From the cell containing the given text, extract its center point as [X, Y] coordinate. 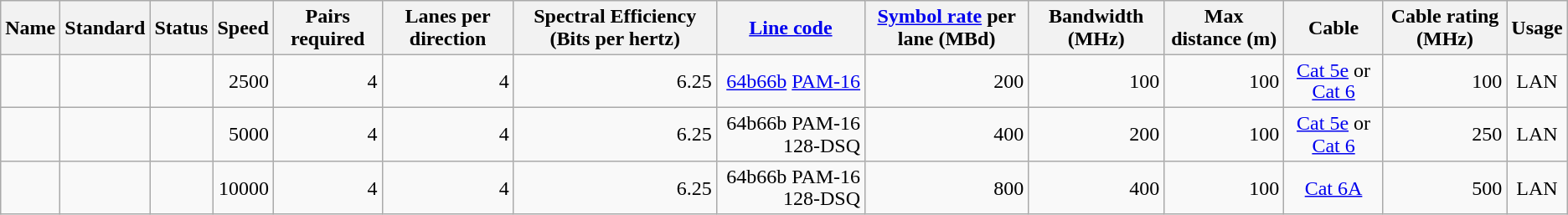
Usage [1538, 28]
Cable rating (MHz) [1444, 28]
800 [946, 187]
Cat 6A [1333, 187]
64b66b PAM-16 [791, 81]
Pairs required [328, 28]
Bandwidth (MHz) [1096, 28]
2500 [243, 81]
Cable [1333, 28]
5000 [243, 134]
250 [1444, 134]
500 [1444, 187]
Lanes per direction [447, 28]
Status [181, 28]
Spectral Efficiency (Bits per hertz) [615, 28]
10000 [243, 187]
Name [30, 28]
Standard [106, 28]
Speed [243, 28]
Line code [791, 28]
Max distance (m) [1225, 28]
Symbol rate per lane (MBd) [946, 28]
